Pinpoint the cell where the given text exists, returning its (X, Y) midpoint coordinate. 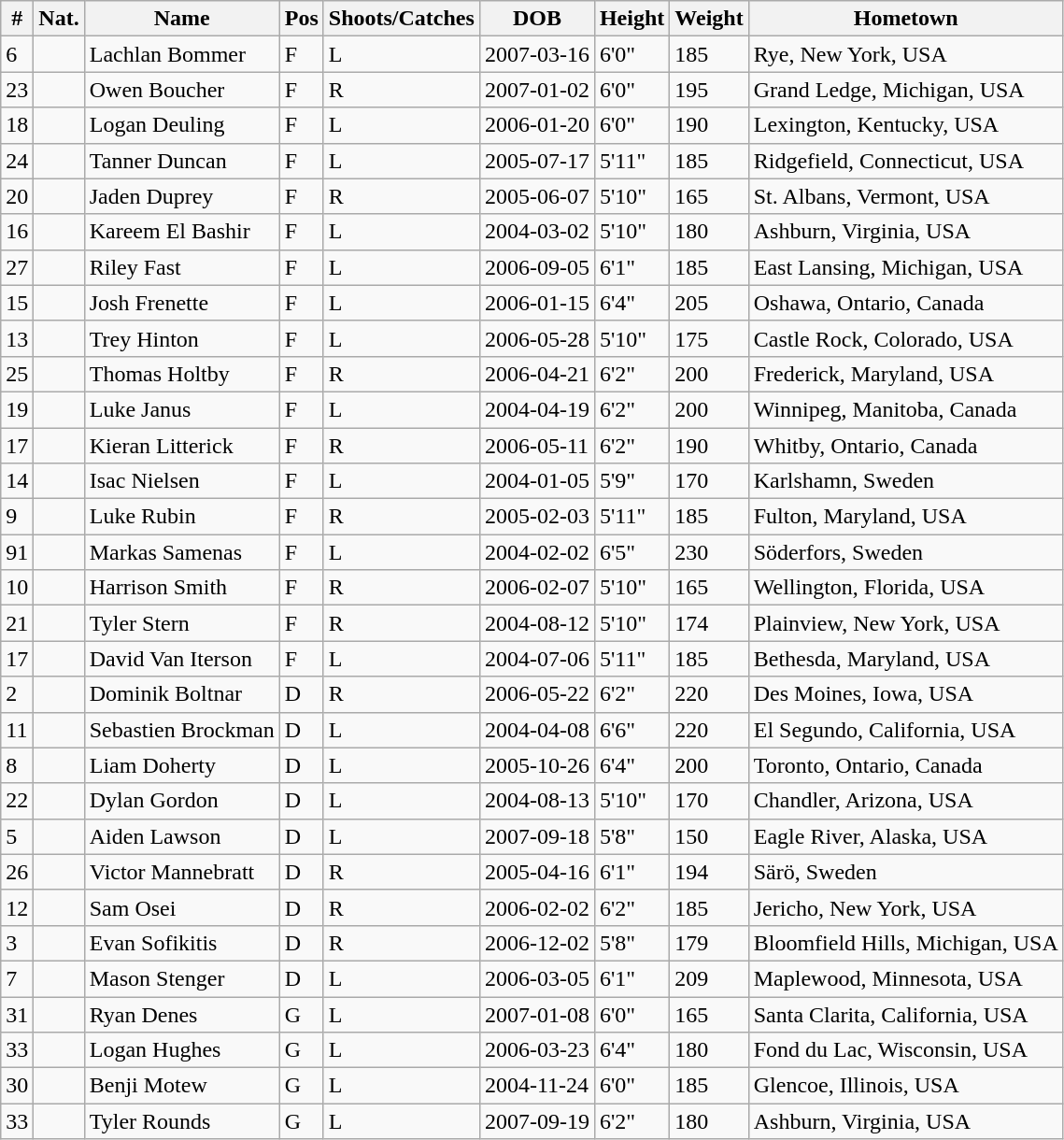
2006-05-22 (536, 694)
Söderfors, Sweden (906, 552)
9 (17, 517)
Särö, Sweden (906, 872)
Karlshamn, Sweden (906, 481)
Lexington, Kentucky, USA (906, 125)
Mason Stenger (181, 978)
12 (17, 907)
Tyler Stern (181, 623)
Aiden Lawson (181, 836)
Name (181, 19)
Des Moines, Iowa, USA (906, 694)
Jericho, New York, USA (906, 907)
Isac Nielsen (181, 481)
2004-08-12 (536, 623)
150 (709, 836)
Logan Hughes (181, 1050)
6'6" (631, 730)
194 (709, 872)
2004-03-02 (536, 232)
Whitby, Ontario, Canada (906, 446)
2006-03-05 (536, 978)
Chandler, Arizona, USA (906, 801)
Fond du Lac, Wisconsin, USA (906, 1050)
Kareem El Bashir (181, 232)
# (17, 19)
5 (17, 836)
Benji Motew (181, 1086)
2004-01-05 (536, 481)
2006-01-15 (536, 303)
30 (17, 1086)
91 (17, 552)
6'5" (631, 552)
6 (17, 54)
Bloomfield Hills, Michigan, USA (906, 943)
26 (17, 872)
Harrison Smith (181, 588)
23 (17, 90)
2004-04-19 (536, 409)
Plainview, New York, USA (906, 623)
2006-02-02 (536, 907)
Toronto, Ontario, Canada (906, 765)
2005-07-17 (536, 161)
Nat. (59, 19)
27 (17, 267)
Dylan Gordon (181, 801)
2006-12-02 (536, 943)
DOB (536, 19)
Sebastien Brockman (181, 730)
2 (17, 694)
2004-04-08 (536, 730)
Victor Mannebratt (181, 872)
Wellington, Florida, USA (906, 588)
East Lansing, Michigan, USA (906, 267)
Riley Fast (181, 267)
St. Albans, Vermont, USA (906, 196)
Evan Sofikitis (181, 943)
Luke Janus (181, 409)
16 (17, 232)
174 (709, 623)
Maplewood, Minnesota, USA (906, 978)
2007-01-08 (536, 1014)
24 (17, 161)
Thomas Holtby (181, 374)
2006-05-11 (536, 446)
14 (17, 481)
2004-02-02 (536, 552)
Lachlan Bommer (181, 54)
Ridgefield, Connecticut, USA (906, 161)
Grand Ledge, Michigan, USA (906, 90)
Tyler Rounds (181, 1121)
Glencoe, Illinois, USA (906, 1086)
205 (709, 303)
2006-09-05 (536, 267)
2006-05-28 (536, 338)
179 (709, 943)
2007-09-18 (536, 836)
Weight (709, 19)
5'9" (631, 481)
2007-03-16 (536, 54)
2006-02-07 (536, 588)
2005-02-03 (536, 517)
15 (17, 303)
19 (17, 409)
Pos (301, 19)
Rye, New York, USA (906, 54)
209 (709, 978)
El Segundo, California, USA (906, 730)
10 (17, 588)
2004-08-13 (536, 801)
Castle Rock, Colorado, USA (906, 338)
Santa Clarita, California, USA (906, 1014)
Ryan Denes (181, 1014)
Tanner Duncan (181, 161)
Hometown (906, 19)
7 (17, 978)
31 (17, 1014)
195 (709, 90)
Trey Hinton (181, 338)
Kieran Litterick (181, 446)
2007-09-19 (536, 1121)
13 (17, 338)
Jaden Duprey (181, 196)
Winnipeg, Manitoba, Canada (906, 409)
Logan Deuling (181, 125)
25 (17, 374)
21 (17, 623)
11 (17, 730)
Shoots/Catches (402, 19)
Frederick, Maryland, USA (906, 374)
18 (17, 125)
2007-01-02 (536, 90)
Dominik Boltnar (181, 694)
2006-03-23 (536, 1050)
22 (17, 801)
20 (17, 196)
Bethesda, Maryland, USA (906, 659)
Luke Rubin (181, 517)
Owen Boucher (181, 90)
2006-04-21 (536, 374)
Height (631, 19)
Eagle River, Alaska, USA (906, 836)
2005-06-07 (536, 196)
2004-11-24 (536, 1086)
David Van Iterson (181, 659)
Markas Samenas (181, 552)
Sam Osei (181, 907)
Liam Doherty (181, 765)
2005-04-16 (536, 872)
2005-10-26 (536, 765)
Fulton, Maryland, USA (906, 517)
3 (17, 943)
Oshawa, Ontario, Canada (906, 303)
2004-07-06 (536, 659)
8 (17, 765)
230 (709, 552)
2006-01-20 (536, 125)
Josh Frenette (181, 303)
175 (709, 338)
